Find where the given text appears and provide that cell's center as [X, Y] coordinate. 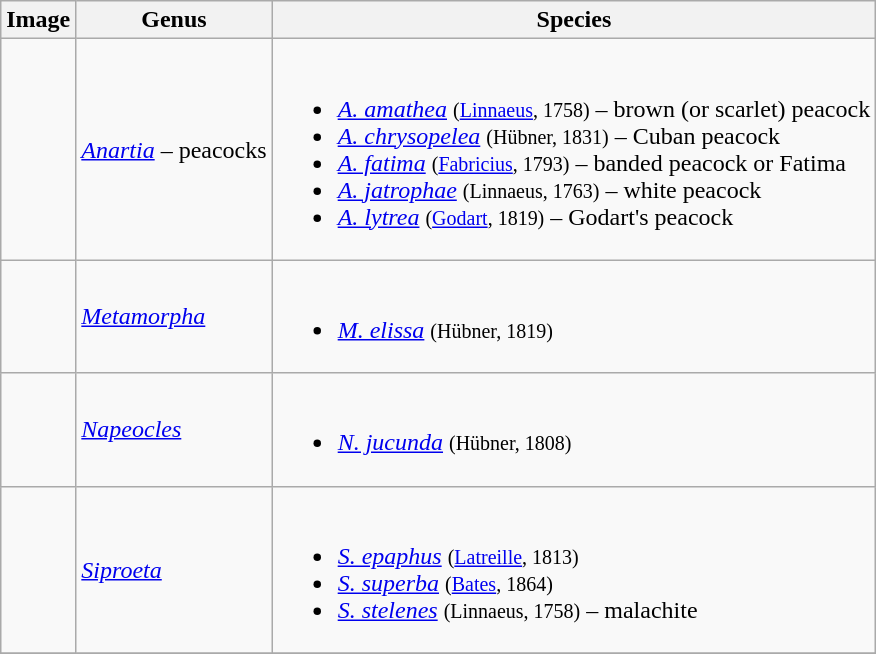
Siproeta [174, 570]
Species [574, 20]
M. elissa (Hübner, 1819) [574, 316]
Image [38, 20]
S. epaphus (Latreille, 1813)S. superba (Bates, 1864)S. stelenes (Linnaeus, 1758) – malachite [574, 570]
Napeocles [174, 430]
Genus [174, 20]
N. jucunda (Hübner, 1808) [574, 430]
Anartia – peacocks [174, 150]
Metamorpha [174, 316]
